Capture the cell that displays the provided text and extract its (X, Y) central coordinate. 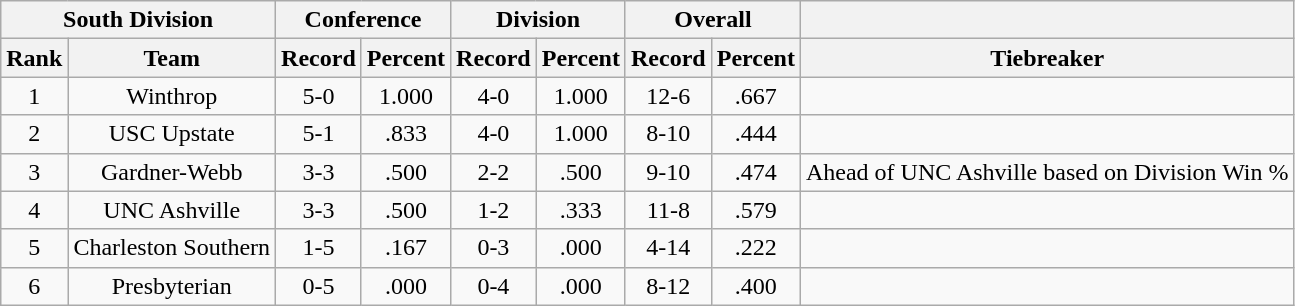
4 (34, 210)
.444 (756, 134)
.400 (756, 286)
Tiebreaker (1047, 58)
1-5 (319, 248)
0-5 (319, 286)
3 (34, 172)
.579 (756, 210)
Overall (712, 20)
.167 (406, 248)
Team (172, 58)
Presbyterian (172, 286)
USC Upstate (172, 134)
Winthrop (172, 96)
1 (34, 96)
Gardner-Webb (172, 172)
9-10 (668, 172)
8-12 (668, 286)
5-1 (319, 134)
8-10 (668, 134)
.833 (406, 134)
11-8 (668, 210)
2 (34, 134)
5 (34, 248)
Rank (34, 58)
4-14 (668, 248)
2-2 (494, 172)
.222 (756, 248)
.474 (756, 172)
6 (34, 286)
UNC Ashville (172, 210)
1-2 (494, 210)
0-4 (494, 286)
0-3 (494, 248)
5-0 (319, 96)
12-6 (668, 96)
.333 (580, 210)
Conference (364, 20)
Ahead of UNC Ashville based on Division Win % (1047, 172)
Division (538, 20)
South Division (138, 20)
.667 (756, 96)
Charleston Southern (172, 248)
